Locate the cell with the specified text and output its (X, Y) center coordinate. 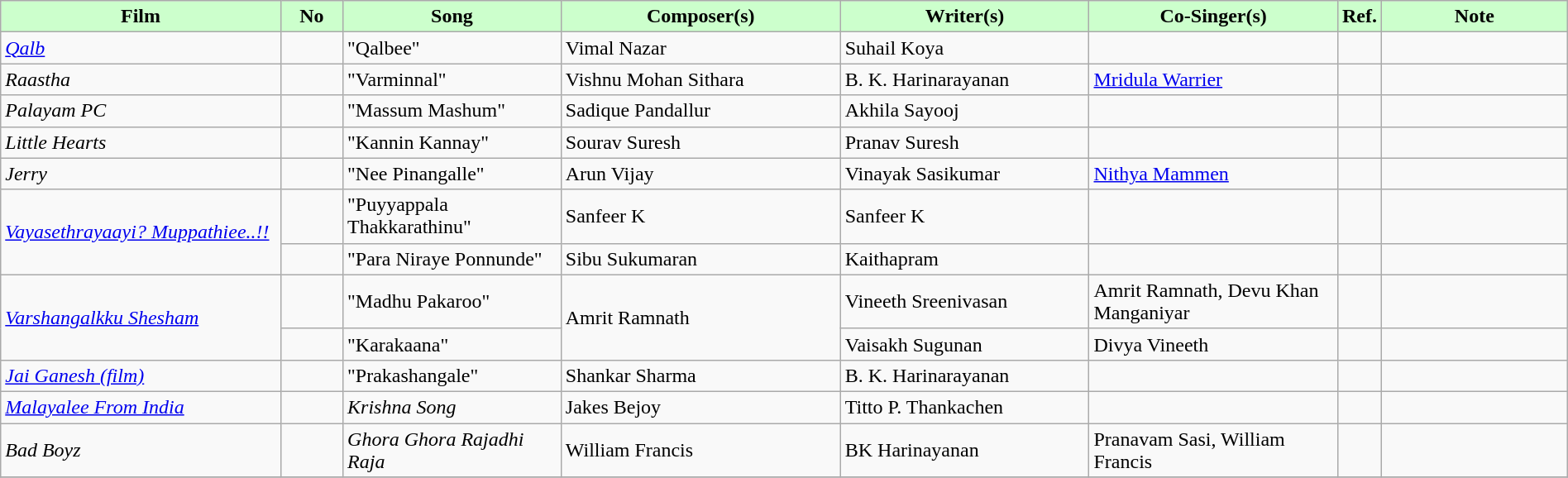
"Madhu Pakaroo" (452, 301)
"Puyyappala Thakkarathinu" (452, 217)
Film (141, 17)
Co-Singer(s) (1213, 17)
Sibu Sukumaran (700, 259)
"Kannin Kannay" (452, 142)
Jakes Bejoy (700, 407)
Vayasethrayaayi? Muppathiee..!! (141, 232)
Vishnu Mohan Sithara (700, 79)
Pranavam Sasi, William Francis (1213, 450)
Amrit Ramnath (700, 318)
Composer(s) (700, 17)
Ghora Ghora Rajadhi Raja (452, 450)
Varshangalkku Shesham (141, 318)
Ref. (1360, 17)
Vinayak Sasikumar (964, 174)
Pranav Suresh (964, 142)
Writer(s) (964, 17)
Song (452, 17)
Amrit Ramnath, Devu Khan Manganiyar (1213, 301)
"Qalbee" (452, 48)
Jai Ganesh (film) (141, 375)
"Massum Mashum" (452, 111)
"Karakaana" (452, 344)
"Varminnal" (452, 79)
Raastha (141, 79)
Krishna Song (452, 407)
Arun Vijay (700, 174)
Bad Boyz (141, 450)
William Francis (700, 450)
Palayam PC (141, 111)
Vaisakh Sugunan (964, 344)
BK Harinayanan (964, 450)
Akhila Sayooj (964, 111)
Sadique Pandallur (700, 111)
Vineeth Sreenivasan (964, 301)
"Para Niraye Ponnunde" (452, 259)
Titto P. Thankachen (964, 407)
"Nee Pinangalle" (452, 174)
Note (1474, 17)
Qalb (141, 48)
"Prakashangale" (452, 375)
Little Hearts (141, 142)
Malayalee From India (141, 407)
Jerry (141, 174)
No (311, 17)
Shankar Sharma (700, 375)
Nithya Mammen (1213, 174)
Kaithapram (964, 259)
Vimal Nazar (700, 48)
Sourav Suresh (700, 142)
Mridula Warrier (1213, 79)
Suhail Koya (964, 48)
Divya Vineeth (1213, 344)
